Search for the cell housing the specified text and yield its [X, Y] center coordinate. 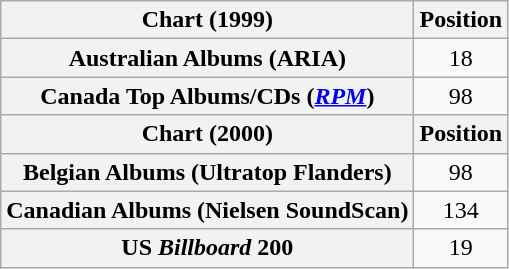
Australian Albums (ARIA) [208, 58]
Canada Top Albums/CDs (RPM) [208, 96]
Belgian Albums (Ultratop Flanders) [208, 172]
Chart (1999) [208, 20]
18 [461, 58]
19 [461, 248]
US Billboard 200 [208, 248]
134 [461, 210]
Canadian Albums (Nielsen SoundScan) [208, 210]
Chart (2000) [208, 134]
